From the cell containing the given text, extract its center point as [X, Y] coordinate. 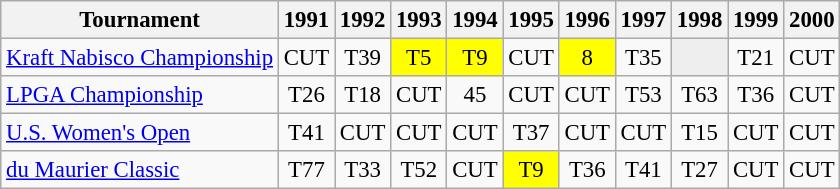
T21 [756, 58]
U.S. Women's Open [140, 133]
T77 [306, 170]
Kraft Nabisco Championship [140, 58]
1999 [756, 20]
2000 [812, 20]
1993 [419, 20]
du Maurier Classic [140, 170]
Tournament [140, 20]
LPGA Championship [140, 95]
1991 [306, 20]
T63 [699, 95]
T39 [363, 58]
45 [475, 95]
T18 [363, 95]
1996 [587, 20]
T37 [531, 133]
1998 [699, 20]
T33 [363, 170]
8 [587, 58]
1994 [475, 20]
T27 [699, 170]
T5 [419, 58]
T53 [643, 95]
T26 [306, 95]
T35 [643, 58]
1997 [643, 20]
T15 [699, 133]
T52 [419, 170]
1995 [531, 20]
1992 [363, 20]
